Scan for the cell matching the given text and deliver its (x, y) coordinate at center. 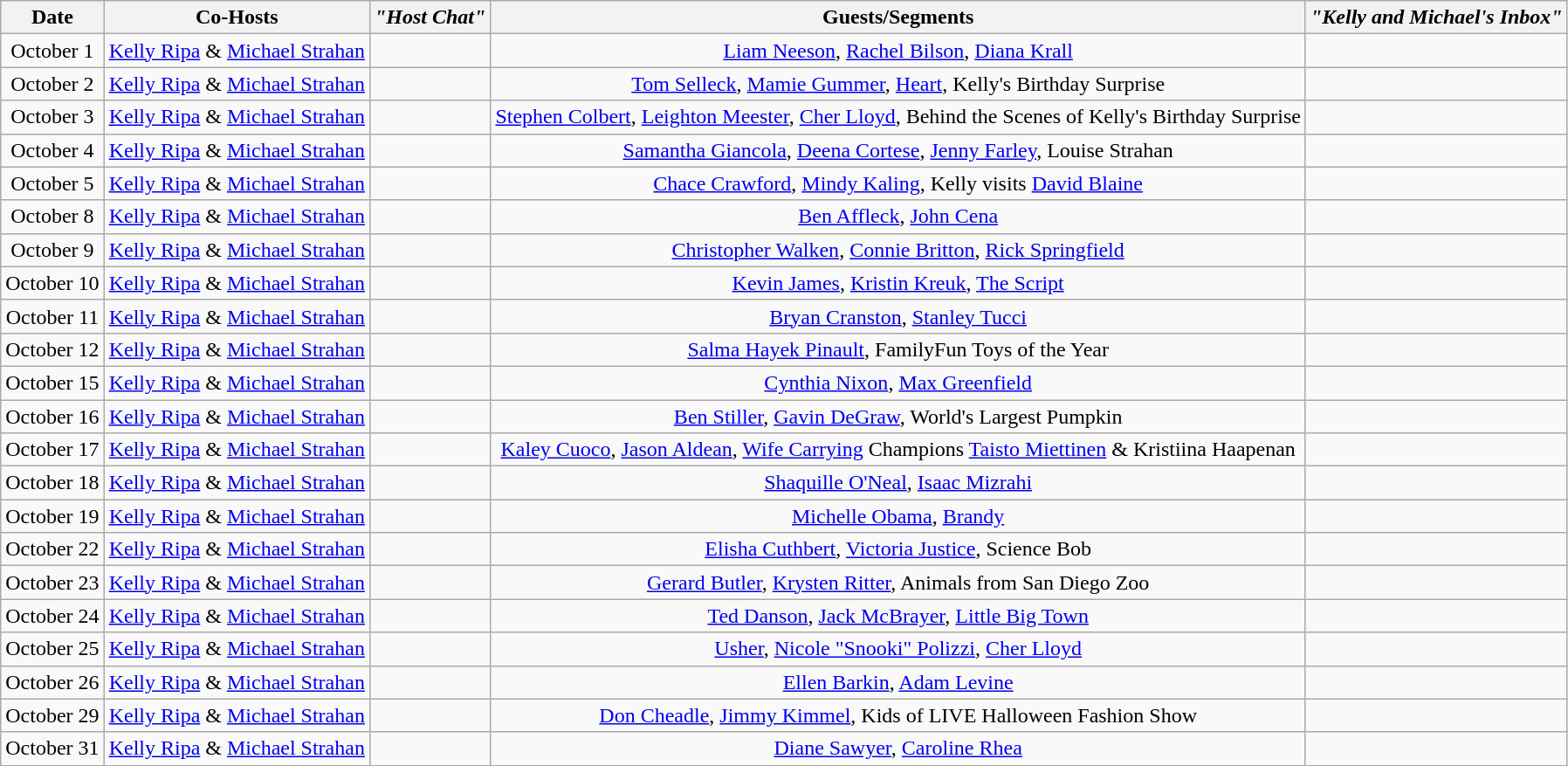
October 4 (52, 150)
October 3 (52, 117)
Bryan Cranston, Stanley Tucci (898, 316)
Co-Hosts (237, 17)
October 5 (52, 183)
October 9 (52, 250)
October 24 (52, 616)
Tom Selleck, Mamie Gummer, Heart, Kelly's Birthday Surprise (898, 84)
Ted Danson, Jack McBrayer, Little Big Town (898, 616)
Diane Sawyer, Caroline Rhea (898, 749)
October 25 (52, 649)
October 15 (52, 383)
Salma Hayek Pinault, FamilyFun Toys of the Year (898, 349)
"Host Chat" (430, 17)
October 19 (52, 516)
October 29 (52, 715)
October 1 (52, 51)
Cynthia Nixon, Max Greenfield (898, 383)
Chace Crawford, Mindy Kaling, Kelly visits David Blaine (898, 183)
Guests/Segments (898, 17)
Ben Affleck, John Cena (898, 217)
October 18 (52, 483)
October 11 (52, 316)
October 22 (52, 549)
"Kelly and Michael's Inbox" (1436, 17)
October 23 (52, 583)
Christopher Walken, Connie Britton, Rick Springfield (898, 250)
October 31 (52, 749)
Elisha Cuthbert, Victoria Justice, Science Bob (898, 549)
October 2 (52, 84)
Liam Neeson, Rachel Bilson, Diana Krall (898, 51)
Usher, Nicole "Snooki" Polizzi, Cher Lloyd (898, 649)
October 17 (52, 450)
October 16 (52, 417)
Ben Stiller, Gavin DeGraw, World's Largest Pumpkin (898, 417)
Gerard Butler, Krysten Ritter, Animals from San Diego Zoo (898, 583)
October 26 (52, 682)
Date (52, 17)
Don Cheadle, Jimmy Kimmel, Kids of LIVE Halloween Fashion Show (898, 715)
Samantha Giancola, Deena Cortese, Jenny Farley, Louise Strahan (898, 150)
Kaley Cuoco, Jason Aldean, Wife Carrying Champions Taisto Miettinen & Kristiina Haapenan (898, 450)
Ellen Barkin, Adam Levine (898, 682)
Stephen Colbert, Leighton Meester, Cher Lloyd, Behind the Scenes of Kelly's Birthday Surprise (898, 117)
October 8 (52, 217)
Kevin James, Kristin Kreuk, The Script (898, 283)
Michelle Obama, Brandy (898, 516)
Shaquille O'Neal, Isaac Mizrahi (898, 483)
October 12 (52, 349)
October 10 (52, 283)
